Capture the cell that displays the provided text and extract its [X, Y] central coordinate. 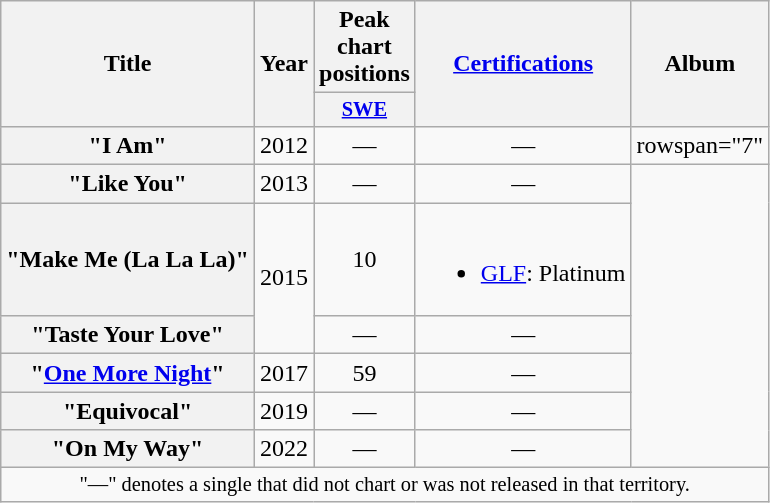
"Like You" [128, 184]
rowspan="7" [700, 145]
GLF: Platinum [523, 260]
59 [365, 373]
Year [284, 64]
2012 [284, 145]
"I Am" [128, 145]
"Make Me (La La La)" [128, 260]
"Taste Your Love" [128, 335]
2017 [284, 373]
"—" denotes a single that did not chart or was not released in that territory. [385, 485]
2015 [284, 278]
2013 [284, 184]
Peak chart positions [365, 47]
Title [128, 64]
Album [700, 64]
Certifications [523, 64]
"One More Night" [128, 373]
2019 [284, 411]
"On My Way" [128, 449]
SWE [365, 110]
2022 [284, 449]
10 [365, 260]
"Equivocal" [128, 411]
